Find where the given text appears and provide that cell's center as [X, Y] coordinate. 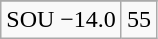
SOU −14.0 [62, 20]
55 [138, 20]
